Pinpoint the cell where the given text exists, returning its [X, Y] midpoint coordinate. 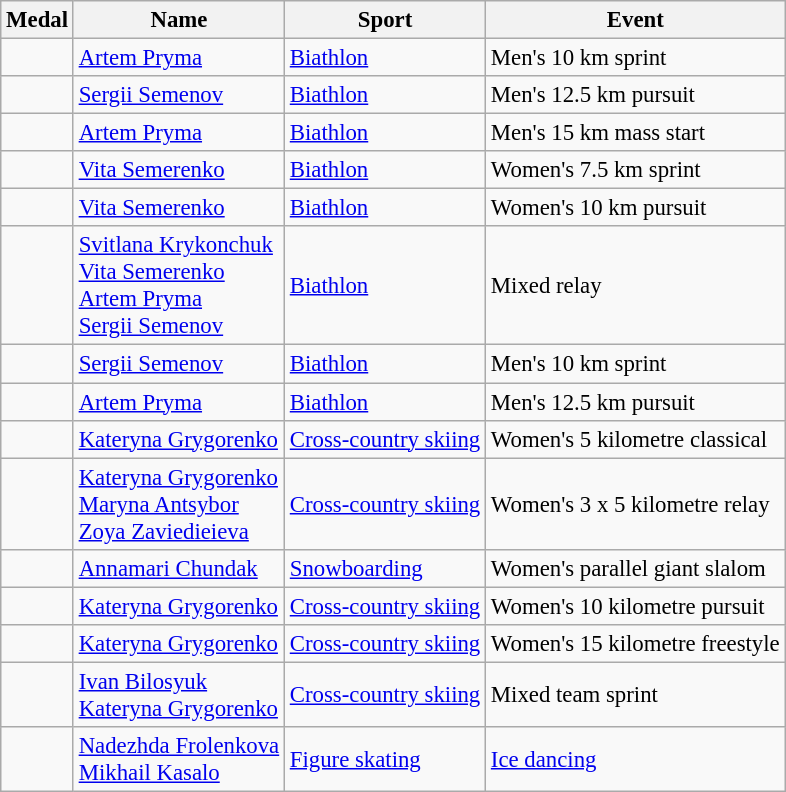
Snowboarding [384, 568]
Annamari Chundak [178, 568]
Nadezhda FrolenkovaMikhail Kasalo [178, 760]
Sport [384, 20]
Ivan BilosyukKateryna Grygorenko [178, 694]
Svitlana KrykonchukVita SemerenkoArtem PrymaSergii Semenov [178, 286]
Men's 15 km mass start [636, 133]
Women's 5 kilometre classical [636, 439]
Women's 15 kilometre freestyle [636, 644]
Women's 3 x 5 kilometre relay [636, 504]
Ice dancing [636, 760]
Medal [38, 20]
Women's 10 km pursuit [636, 208]
Mixed relay [636, 286]
Figure skating [384, 760]
Kateryna GrygorenkoMaryna AntsyborZoya Zaviedieieva [178, 504]
Name [178, 20]
Event [636, 20]
Women's 10 kilometre pursuit [636, 606]
Women's 7.5 km sprint [636, 170]
Women's parallel giant slalom [636, 568]
Mixed team sprint [636, 694]
